For the text-containing cell, return its midpoint in (X, Y) coordinate format. 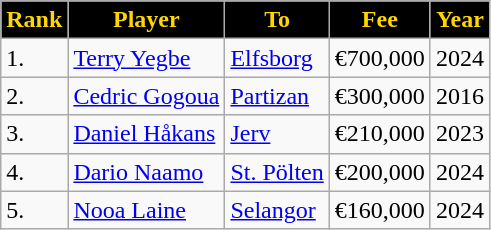
Player (146, 20)
St. Pölten (277, 172)
Terry Yegbe (146, 58)
€700,000 (380, 58)
Year (460, 20)
Elfsborg (277, 58)
€160,000 (380, 210)
3. (34, 134)
1. (34, 58)
Dario Naamo (146, 172)
2023 (460, 134)
€210,000 (380, 134)
Rank (34, 20)
Selangor (277, 210)
Fee (380, 20)
2. (34, 96)
€300,000 (380, 96)
2016 (460, 96)
€200,000 (380, 172)
5. (34, 210)
Partizan (277, 96)
Nooa Laine (146, 210)
To (277, 20)
Cedric Gogoua (146, 96)
4. (34, 172)
Jerv (277, 134)
Daniel Håkans (146, 134)
